Pinpoint the cell where the given text exists, returning its (x, y) midpoint coordinate. 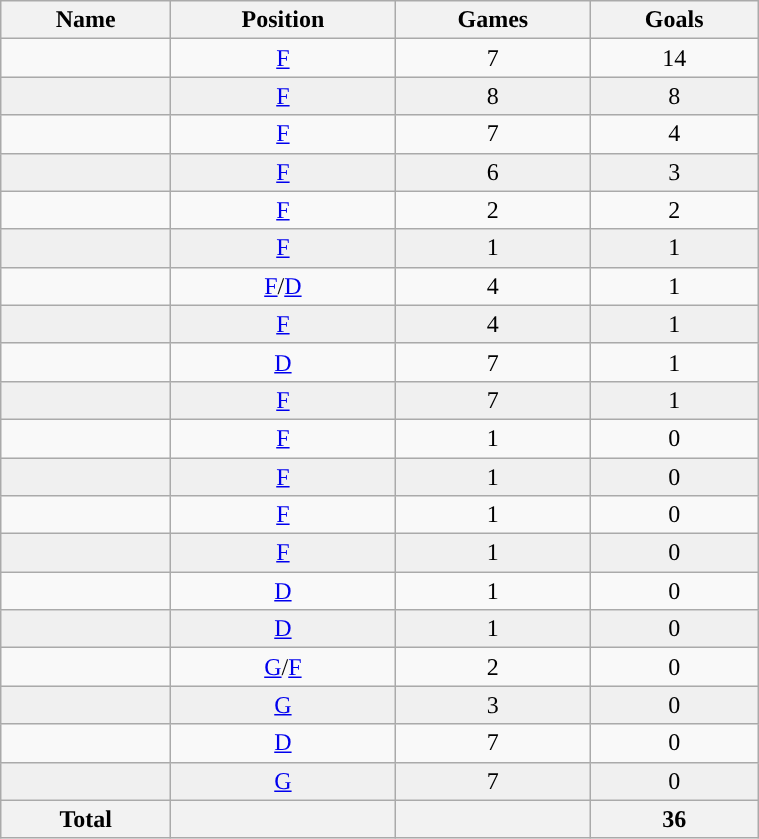
Position (283, 20)
G/F (283, 667)
36 (674, 819)
Name (86, 20)
Total (86, 819)
Goals (674, 20)
F/D (283, 286)
6 (493, 172)
Games (493, 20)
14 (674, 58)
